Return the [X, Y] coordinate for the center point of the cell that contains the specified text.  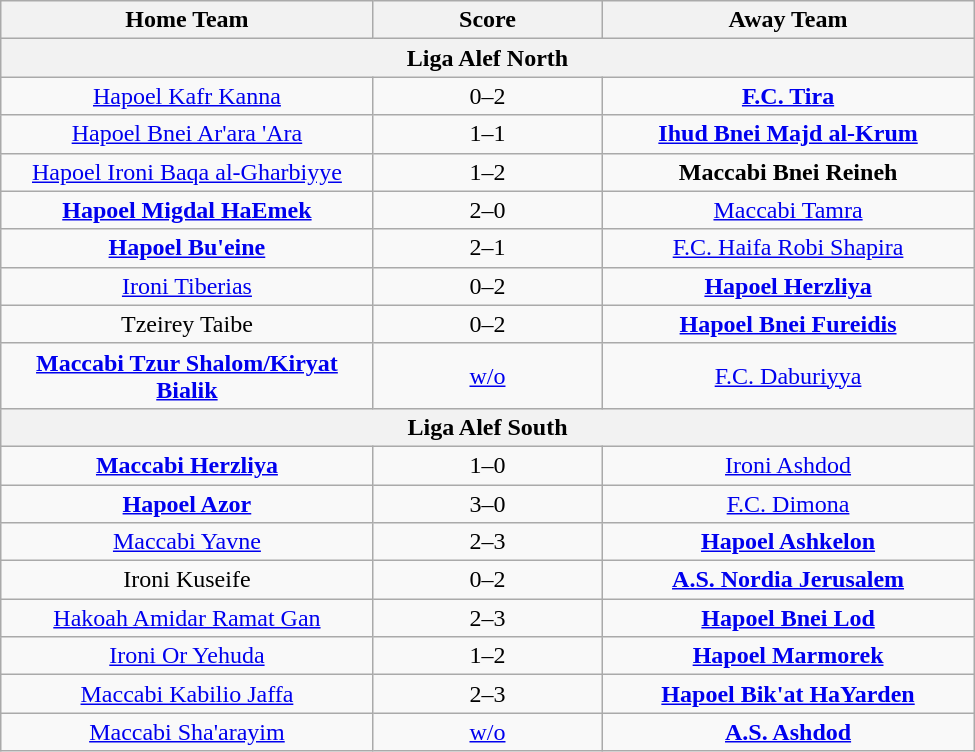
Liga Alef South [488, 427]
Ihud Bnei Majd al-Krum [788, 134]
3–0 [488, 503]
Hapoel Marmorek [788, 656]
Hapoel Migdal HaEmek [187, 210]
Hapoel Azor [187, 503]
F.C. Dimona [788, 503]
Away Team [788, 20]
Hakoah Amidar Ramat Gan [187, 618]
1–0 [488, 465]
Hapoel Bu'eine [187, 248]
Tzeirey Taibe [187, 324]
F.C. Tira [788, 96]
Score [488, 20]
F.C. Haifa Robi Shapira [788, 248]
Liga Alef North [488, 58]
Ironi Tiberias [187, 286]
Hapoel Bnei Ar'ara 'Ara [187, 134]
F.C. Daburiyya [788, 376]
2–0 [488, 210]
Hapoel Ironi Baqa al-Gharbiyye [187, 172]
Maccabi Bnei Reineh [788, 172]
A.S. Ashdod [788, 732]
Hapoel Bnei Fureidis [788, 324]
1–1 [488, 134]
Maccabi Herzliya [187, 465]
Maccabi Yavne [187, 542]
Maccabi Tzur Shalom/Kiryat Bialik [187, 376]
Maccabi Tamra [788, 210]
Ironi Ashdod [788, 465]
Hapoel Bnei Lod [788, 618]
Ironi Or Yehuda [187, 656]
Hapoel Kafr Kanna [187, 96]
Hapoel Ashkelon [788, 542]
Maccabi Kabilio Jaffa [187, 694]
Maccabi Sha'arayim [187, 732]
Ironi Kuseife [187, 580]
A.S. Nordia Jerusalem [788, 580]
Home Team [187, 20]
Hapoel Bik'at HaYarden [788, 694]
Hapoel Herzliya [788, 286]
2–1 [488, 248]
